Locate the cell with the specified text and output its (x, y) center coordinate. 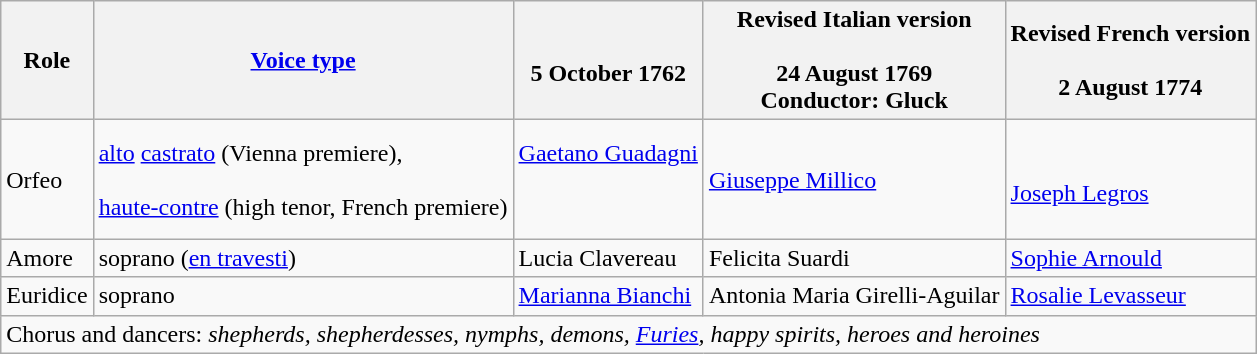
Revised Italian version24 August 1769Conductor: Gluck (854, 60)
Marianna Bianchi (608, 296)
Rosalie Levasseur (1130, 296)
Lucia Clavereau (608, 258)
Joseph Legros (1130, 180)
Gaetano Guadagni (608, 180)
soprano (en travesti) (303, 258)
Giuseppe Millico (854, 180)
5 October 1762 (608, 60)
soprano (303, 296)
Revised French version2 August 1774 (1130, 60)
alto castrato (Vienna premiere), haute-contre (high tenor, French premiere) (303, 180)
Voice type (303, 60)
Orfeo (47, 180)
Role (47, 60)
Amore (47, 258)
Chorus and dancers: shepherds, shepherdesses, nymphs, demons, Furies, happy spirits, heroes and heroines (628, 334)
Euridice (47, 296)
Antonia Maria Girelli-Aguilar (854, 296)
Felicita Suardi (854, 258)
Sophie Arnould (1130, 258)
